Return (X, Y) of the center of cell containing provided text 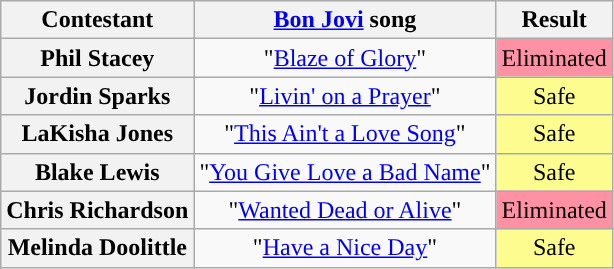
"You Give Love a Bad Name" (345, 172)
"Wanted Dead or Alive" (345, 210)
Jordin Sparks (98, 96)
LaKisha Jones (98, 134)
Phil Stacey (98, 58)
Bon Jovi song (345, 20)
Contestant (98, 20)
"Blaze of Glory" (345, 58)
Chris Richardson (98, 210)
Result (554, 20)
Melinda Doolittle (98, 248)
Blake Lewis (98, 172)
"Have a Nice Day" (345, 248)
"Livin' on a Prayer" (345, 96)
"This Ain't a Love Song" (345, 134)
